Identify which cell holds the provided text, then report its (x, y) central coordinate. 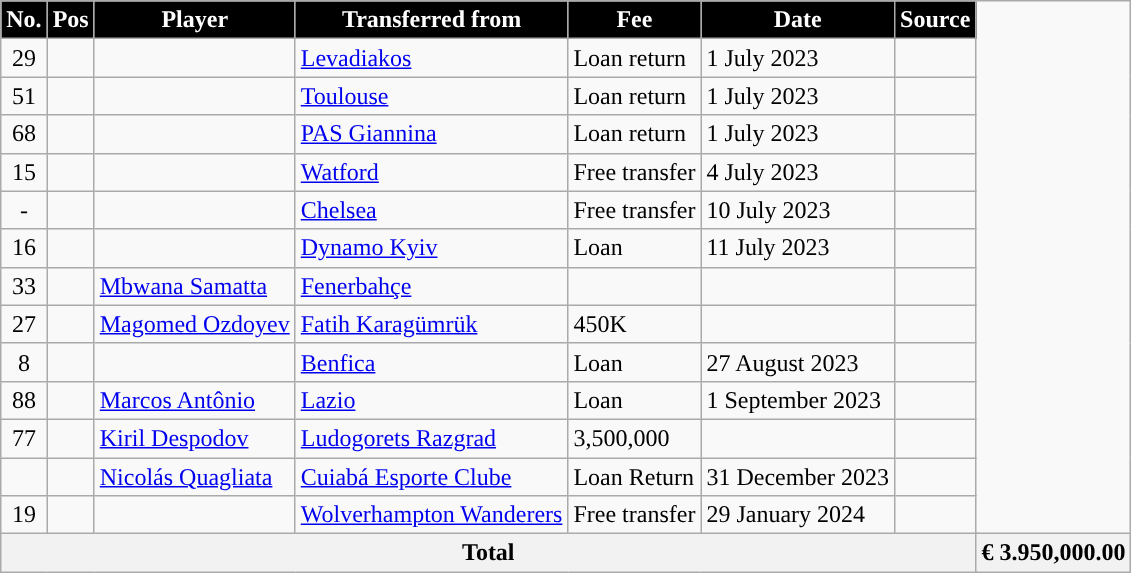
450K (634, 324)
15 (24, 172)
€ 3.950,000.00 (1054, 553)
- (24, 210)
Levadiakos (432, 58)
Chelsea (432, 210)
68 (24, 134)
Nicolás Quagliata (194, 477)
77 (24, 438)
Pos (70, 20)
Kiril Despodov (194, 438)
Toulouse (432, 96)
Marcos Antônio (194, 400)
Cuiabá Esporte Clube (432, 477)
1 September 2023 (798, 400)
Watford (432, 172)
Mbwana Samatta (194, 286)
Magomed Ozdoyev (194, 324)
88 (24, 400)
Benfica (432, 362)
Wolverhampton Wanderers (432, 515)
31 December 2023 (798, 477)
Fenerbahçe (432, 286)
Player (194, 20)
27 (24, 324)
Source (936, 20)
Lazio (432, 400)
PAS Giannina (432, 134)
Dynamo Kyiv (432, 248)
Fee (634, 20)
Total (488, 553)
10 July 2023 (798, 210)
8 (24, 362)
29 (24, 58)
Date (798, 20)
33 (24, 286)
51 (24, 96)
Ludogorets Razgrad (432, 438)
4 July 2023 (798, 172)
Fatih Karagümrük (432, 324)
27 August 2023 (798, 362)
No. (24, 20)
16 (24, 248)
Loan Return (634, 477)
19 (24, 515)
3,500,000 (634, 438)
Transferred from (432, 20)
29 January 2024 (798, 515)
11 July 2023 (798, 248)
